Return the [x, y] coordinate for the center point of the cell that contains the specified text.  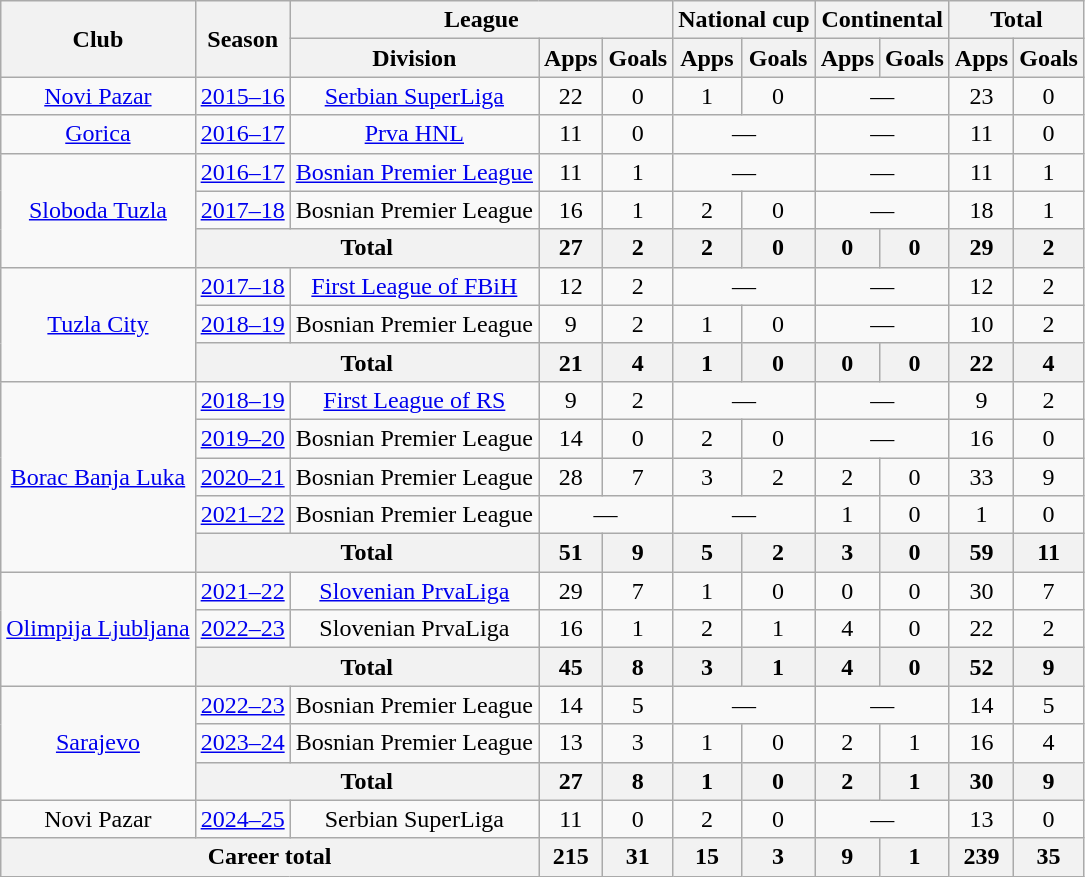
31 [638, 857]
59 [981, 553]
Gorica [98, 134]
Prva HNL [414, 134]
Tuzla City [98, 324]
League [481, 20]
18 [981, 210]
Career total [270, 857]
23 [981, 96]
Borac Banja Luka [98, 476]
215 [570, 857]
51 [570, 553]
National cup [744, 20]
45 [570, 667]
52 [981, 667]
2019–20 [242, 438]
First League of RS [414, 400]
2024–25 [242, 819]
239 [981, 857]
2020–21 [242, 477]
35 [1049, 857]
First League of FBiH [414, 286]
Sarajevo [98, 743]
10 [981, 324]
15 [707, 857]
33 [981, 477]
Olimpija Ljubljana [98, 629]
Division [414, 58]
21 [570, 362]
Sloboda Tuzla [98, 210]
28 [570, 477]
2015–16 [242, 96]
Season [242, 39]
Continental [882, 20]
Club [98, 39]
2023–24 [242, 743]
